For the text-containing cell, return its midpoint in [X, Y] coordinate format. 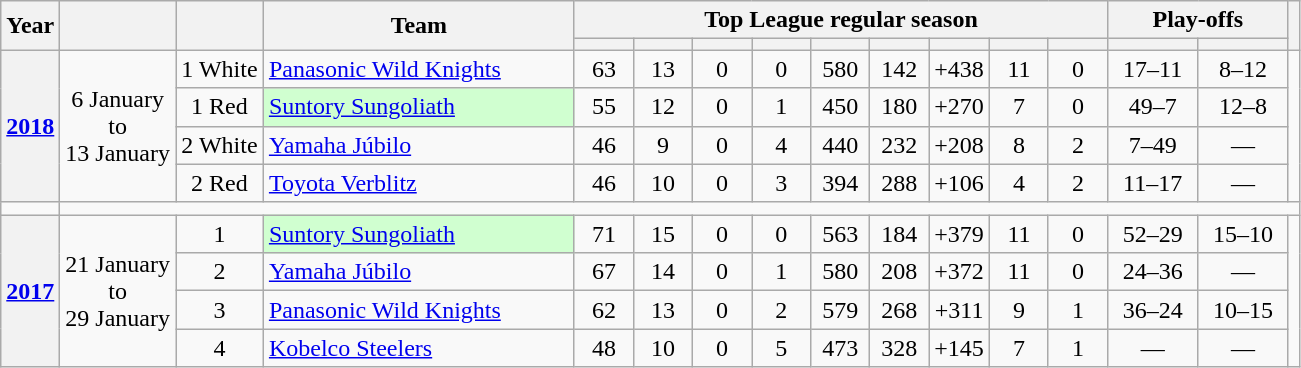
Year [30, 26]
142 [900, 69]
67 [604, 272]
Top League regular season [840, 20]
563 [840, 234]
52–29 [1153, 234]
268 [900, 310]
180 [900, 107]
208 [900, 272]
394 [840, 183]
440 [840, 145]
2017 [30, 291]
12 [662, 107]
63 [604, 69]
1 White [220, 69]
2018 [30, 126]
11–17 [1153, 183]
8 [1018, 145]
21 Januaryto29 January [118, 291]
+106 [960, 183]
2 Red [220, 183]
62 [604, 310]
+270 [960, 107]
17–11 [1153, 69]
328 [900, 348]
5 [782, 348]
+311 [960, 310]
Toyota Verblitz [418, 183]
36–24 [1153, 310]
15 [662, 234]
6 Januaryto13 January [118, 126]
15–10 [1243, 234]
+379 [960, 234]
+438 [960, 69]
184 [900, 234]
1 Red [220, 107]
232 [900, 145]
14 [662, 272]
Kobelco Steelers [418, 348]
+372 [960, 272]
Play-offs [1198, 20]
24–36 [1153, 272]
2 White [220, 145]
8–12 [1243, 69]
+145 [960, 348]
+208 [960, 145]
473 [840, 348]
10–15 [1243, 310]
7–49 [1153, 145]
49–7 [1153, 107]
579 [840, 310]
288 [900, 183]
450 [840, 107]
55 [604, 107]
Team [418, 26]
12–8 [1243, 107]
48 [604, 348]
71 [604, 234]
